Search for the cell housing the specified text and yield its (x, y) center coordinate. 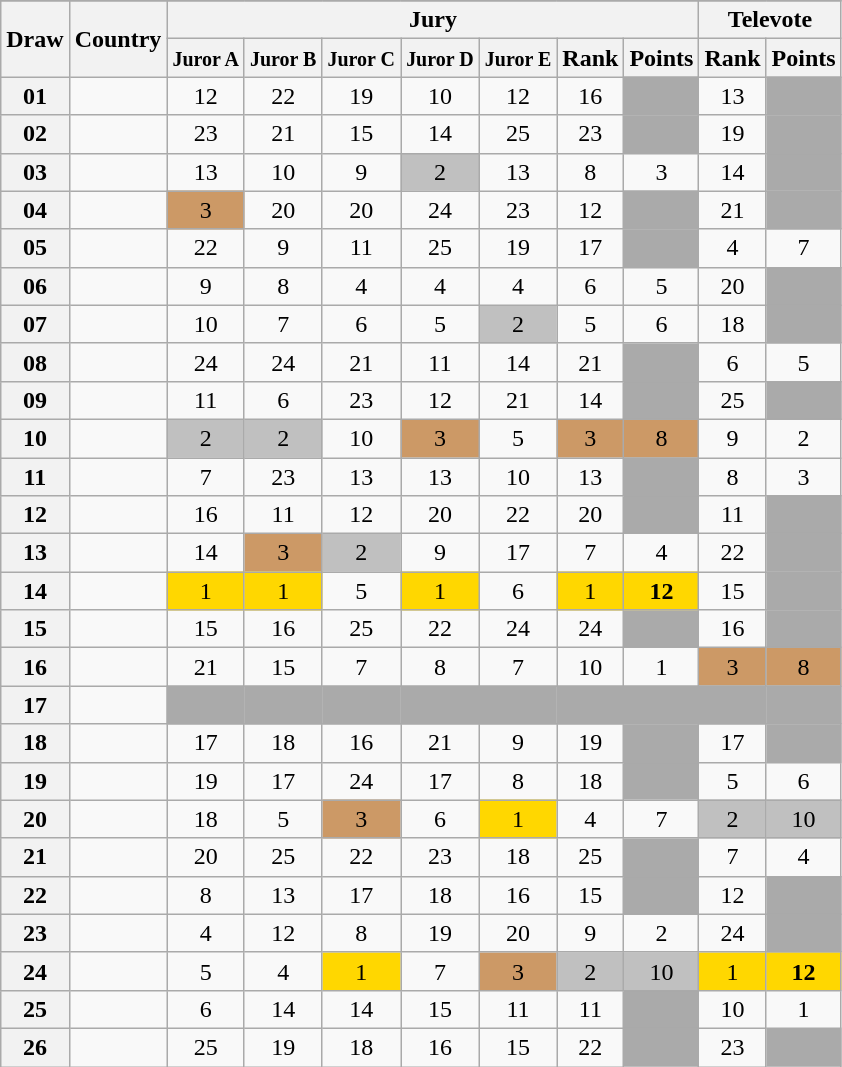
Juror D (440, 58)
Juror B (283, 58)
07 (35, 324)
26 (35, 1047)
Juror C (362, 58)
02 (35, 134)
06 (35, 286)
04 (35, 210)
Country (118, 39)
Televote (770, 20)
Juror A (206, 58)
01 (35, 96)
03 (35, 172)
Draw (35, 39)
09 (35, 400)
Juror E (518, 58)
Jury (433, 20)
05 (35, 248)
08 (35, 362)
